Search for the cell housing the specified text and yield its (x, y) center coordinate. 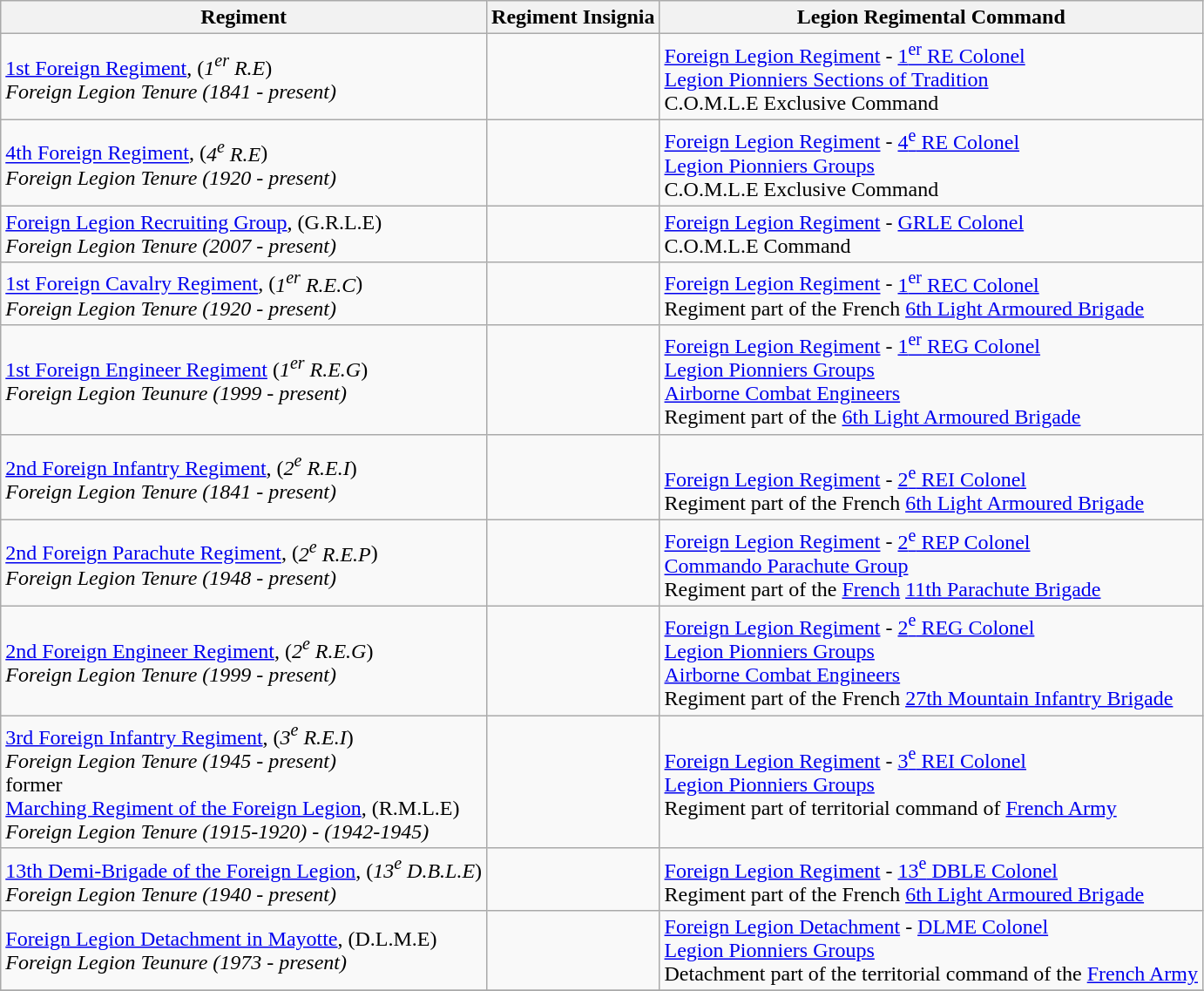
Regiment (244, 17)
1st Foreign Engineer Regiment (1er R.E.G)Foreign Legion Teunure (1999 - present) (244, 380)
Foreign Legion Regiment - GRLE ColonelC.O.M.L.E Command (931, 234)
Foreign Legion Detachment - DLME ColonelLegion Pionniers GroupsDetachment part of the territorial command of the French Army (931, 951)
Foreign Legion Regiment - 4e RE ColonelLegion Pionniers GroupsC.O.M.L.E Exclusive Command (931, 162)
4th Foreign Regiment, (4e R.E)Foreign Legion Tenure (1920 - present) (244, 162)
Foreign Legion Regiment - 2e REI ColonelRegiment part of the French 6th Light Armoured Brigade (931, 478)
Foreign Legion Regiment - 1er RE ColonelLegion Pionniers Sections of TraditionC.O.M.L.E Exclusive Command (931, 77)
13th Demi-Brigade of the Foreign Legion, (13e D.B.L.E) Foreign Legion Tenure (1940 - present) (244, 879)
Foreign Legion Regiment - 2e REP ColonelCommando Parachute GroupRegiment part of the French 11th Parachute Brigade (931, 563)
2nd Foreign Parachute Regiment, (2e R.E.P)Foreign Legion Tenure (1948 - present) (244, 563)
Foreign Legion Regiment - 2e REG ColonelLegion Pionniers GroupsAirborne Combat EngineersRegiment part of the French 27th Mountain Infantry Brigade (931, 661)
Foreign Legion Regiment - 1er REC ColonelRegiment part of the French 6th Light Armoured Brigade (931, 294)
Foreign Legion Detachment in Mayotte, (D.L.M.E) Foreign Legion Teunure (1973 - present) (244, 951)
1st Foreign Cavalry Regiment, (1er R.E.C)Foreign Legion Tenure (1920 - present) (244, 294)
1st Foreign Regiment, (1er R.E)Foreign Legion Tenure (1841 - present) (244, 77)
2nd Foreign Engineer Regiment, (2e R.E.G)Foreign Legion Tenure (1999 - present) (244, 661)
Foreign Legion Regiment - 1er REG ColonelLegion Pionniers GroupsAirborne Combat EngineersRegiment part of the 6th Light Armoured Brigade (931, 380)
Foreign Legion Recruiting Group, (G.R.L.E)Foreign Legion Tenure (2007 - present) (244, 234)
Foreign Legion Regiment - 13e DBLE Colonel Regiment part of the French 6th Light Armoured Brigade (931, 879)
Regiment Insignia (573, 17)
Foreign Legion Regiment - 3e REI ColonelLegion Pionniers GroupsRegiment part of territorial command of French Army (931, 783)
2nd Foreign Infantry Regiment, (2e R.E.I)Foreign Legion Tenure (1841 - present) (244, 478)
Legion Regimental Command (931, 17)
